Pinpoint the cell where the given text exists, returning its [x, y] midpoint coordinate. 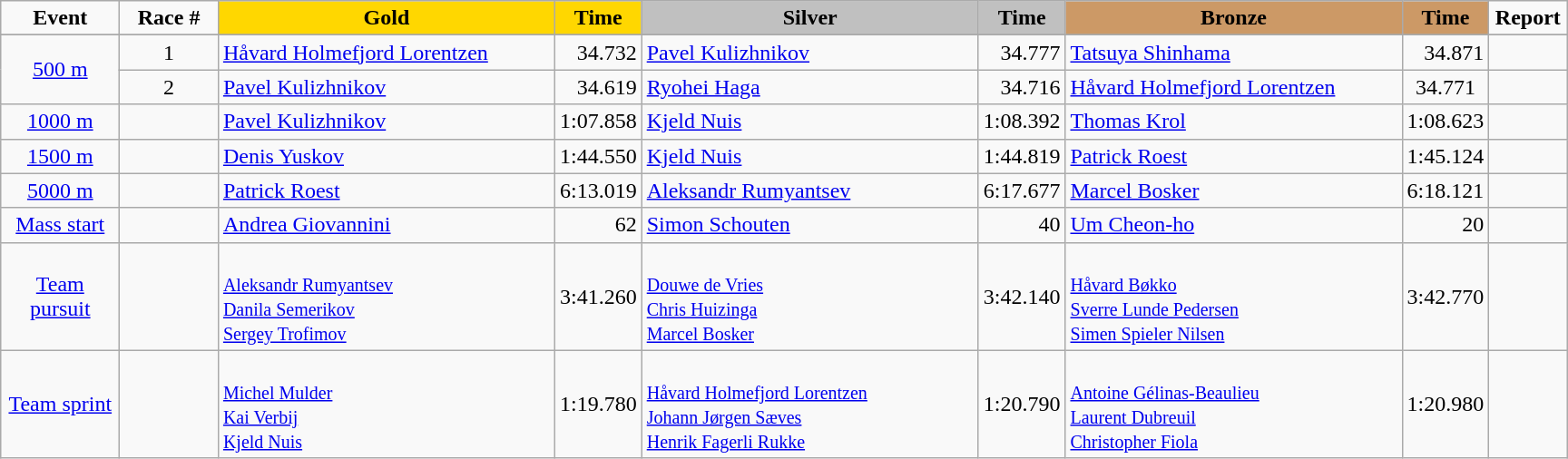
Antoine Gélinas-Beaulieu Laurent DubreuilChristopher Fiola [1234, 405]
1:19.780 [598, 405]
Tatsuya Shinhama [1234, 53]
1 [169, 53]
Håvard Holmefjord LorentzenJohann Jørgen SævesHenrik Fagerli Rukke [809, 405]
1:20.790 [1022, 405]
1:45.124 [1445, 156]
1:20.980 [1445, 405]
5000 m [60, 190]
62 [598, 225]
Bronze [1234, 18]
34.619 [598, 87]
Silver [809, 18]
1:07.858 [598, 122]
Aleksandr Rumyantsev [809, 190]
Mass start [60, 225]
Denis Yuskov [387, 156]
Aleksandr RumyantsevDanila SemerikovSergey Trofimov [387, 296]
Marcel Bosker [1234, 190]
1000 m [60, 122]
1:44.819 [1022, 156]
20 [1445, 225]
Michel MulderKai VerbijKjeld Nuis [387, 405]
Ryohei Haga [809, 87]
34.732 [598, 53]
34.716 [1022, 87]
3:41.260 [598, 296]
34.871 [1445, 53]
Um Cheon-ho [1234, 225]
2 [169, 87]
34.777 [1022, 53]
Event [60, 18]
Douwe de VriesChris HuizingaMarcel Bosker [809, 296]
1:08.623 [1445, 122]
Håvard BøkkoSverre Lunde PedersenSimen Spieler Nilsen [1234, 296]
1500 m [60, 156]
Report [1528, 18]
Thomas Krol [1234, 122]
Gold [387, 18]
3:42.770 [1445, 296]
Simon Schouten [809, 225]
3:42.140 [1022, 296]
34.771 [1445, 87]
Andrea Giovannini [387, 225]
Team sprint [60, 405]
6:17.677 [1022, 190]
40 [1022, 225]
6:13.019 [598, 190]
1:44.550 [598, 156]
6:18.121 [1445, 190]
Team pursuit [60, 296]
500 m [60, 70]
1:08.392 [1022, 122]
Race # [169, 18]
